Provide the (x, y) coordinate of the cell's center where the given text is located.  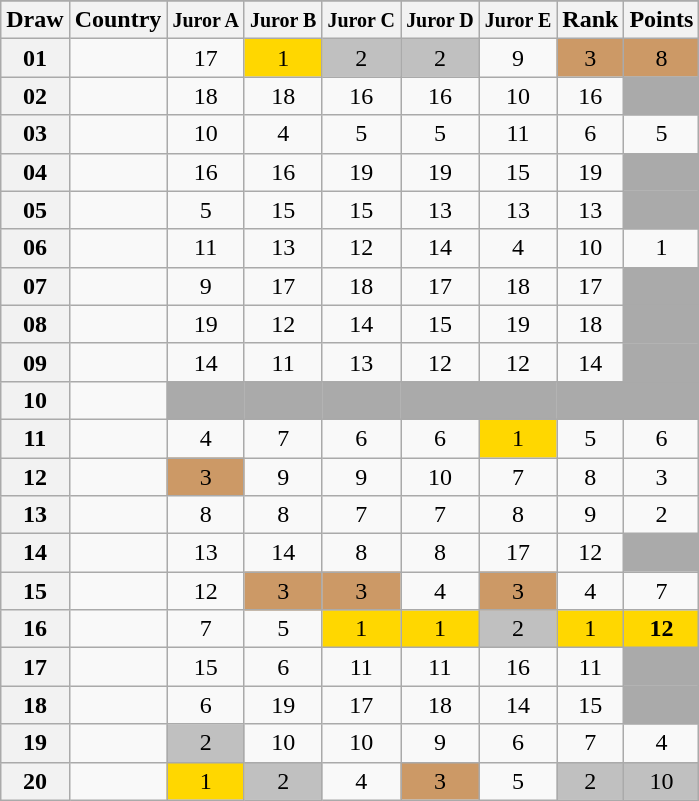
Rank (590, 20)
Country (118, 20)
20 (35, 781)
Points (662, 20)
06 (35, 248)
03 (35, 134)
Juror C (362, 20)
Juror E (518, 20)
08 (35, 324)
02 (35, 96)
Juror A (206, 20)
Draw (35, 20)
Juror B (283, 20)
09 (35, 362)
Juror D (440, 20)
01 (35, 58)
05 (35, 210)
04 (35, 172)
07 (35, 286)
